Output the [X, Y] coordinate of the center of the cell containing the given text.  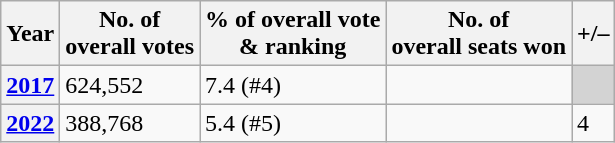
+/– [594, 34]
5.4 (#5) [293, 123]
624,552 [130, 85]
2017 [30, 85]
No. ofoverall seats won [479, 34]
388,768 [130, 123]
Year [30, 34]
4 [594, 123]
No. ofoverall votes [130, 34]
% of overall vote & ranking [293, 34]
7.4 (#4) [293, 85]
2022 [30, 123]
